For the text-containing cell, return its midpoint in (x, y) coordinate format. 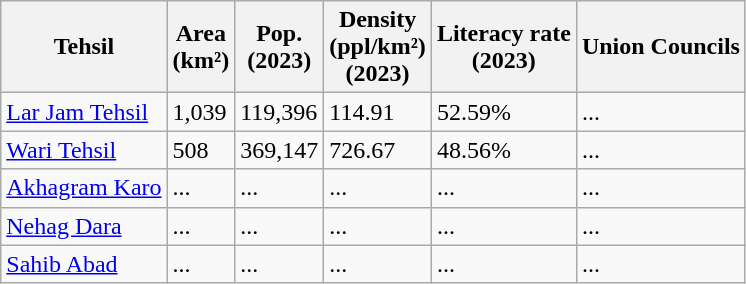
Density(ppl/km²)(2023) (378, 47)
Lar Jam Tehsil (84, 112)
119,396 (280, 112)
Tehsil (84, 47)
369,147 (280, 150)
Wari Tehsil (84, 150)
Nehag Dara (84, 226)
Union Councils (660, 47)
Sahib Abad (84, 264)
48.56% (504, 150)
508 (201, 150)
Area(km²) (201, 47)
52.59% (504, 112)
726.67 (378, 150)
Akhagram Karo (84, 188)
Literacy rate(2023) (504, 47)
114.91 (378, 112)
Pop.(2023) (280, 47)
1,039 (201, 112)
